Identify which cell holds the provided text, then report its (X, Y) central coordinate. 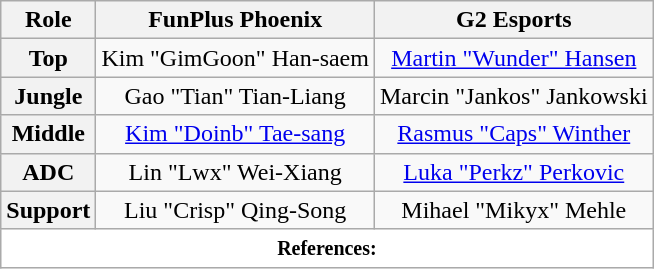
ADC (48, 172)
References: (327, 248)
Rasmus "Caps" Winther (514, 134)
Role (48, 20)
Mihael "Mikyx" Mehle (514, 210)
Jungle (48, 96)
FunPlus Phoenix (236, 20)
Kim "GimGoon" Han-saem (236, 58)
Luka "Perkz" Perkovic (514, 172)
Liu "Crisp" Qing-Song (236, 210)
Marcin "Jankos" Jankowski (514, 96)
Middle (48, 134)
Gao "Tian" Tian-Liang (236, 96)
Martin "Wunder" Hansen (514, 58)
Support (48, 210)
Top (48, 58)
G2 Esports (514, 20)
Lin "Lwx" Wei-Xiang (236, 172)
Kim "Doinb" Tae-sang (236, 134)
